Provide the (X, Y) coordinate of the cell's center where the given text is located.  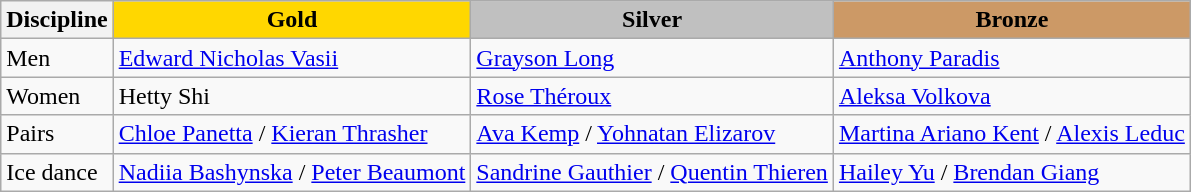
Women (57, 96)
Men (57, 58)
Ice dance (57, 172)
Gold (292, 20)
Edward Nicholas Vasii (292, 58)
Hetty Shi (292, 96)
Rose Théroux (652, 96)
Sandrine Gauthier / Quentin Thieren (652, 172)
Grayson Long (652, 58)
Pairs (57, 134)
Hailey Yu / Brendan Giang (1012, 172)
Discipline (57, 20)
Bronze (1012, 20)
Nadiia Bashynska / Peter Beaumont (292, 172)
Chloe Panetta / Kieran Thrasher (292, 134)
Silver (652, 20)
Aleksa Volkova (1012, 96)
Martina Ariano Kent / Alexis Leduc (1012, 134)
Anthony Paradis (1012, 58)
Ava Kemp / Yohnatan Elizarov (652, 134)
